Determine the [X, Y] coordinate at the center of the cell enclosing the given text.  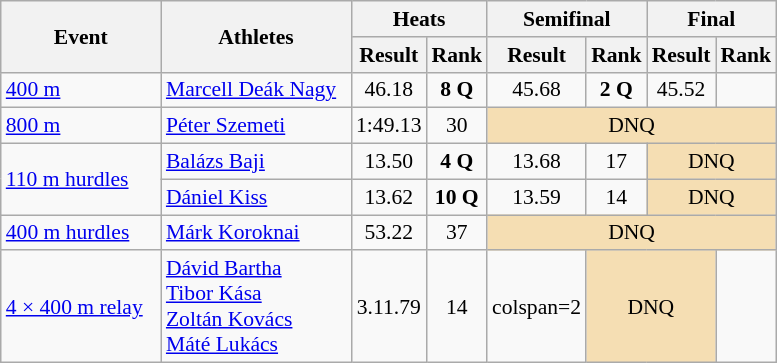
2 Q [616, 90]
13.59 [536, 197]
13.68 [536, 162]
3.11.79 [388, 307]
10 Q [456, 197]
Balázs Baji [256, 162]
45.52 [682, 90]
Event [81, 36]
4 Q [456, 162]
1:49.13 [388, 126]
800 m [81, 126]
Heats [419, 19]
53.22 [388, 233]
13.50 [388, 162]
30 [456, 126]
Athletes [256, 36]
13.62 [388, 197]
Dániel Kiss [256, 197]
400 m hurdles [81, 233]
Final [712, 19]
Marcell Deák Nagy [256, 90]
17 [616, 162]
Péter Szemeti [256, 126]
46.18 [388, 90]
colspan=2 [536, 307]
37 [456, 233]
4 × 400 m relay [81, 307]
110 m hurdles [81, 180]
45.68 [536, 90]
8 Q [456, 90]
Semifinal [567, 19]
Dávid BarthaTibor KásaZoltán KovácsMáté Lukács [256, 307]
Márk Koroknai [256, 233]
400 m [81, 90]
